Detect which cell encompasses the target text, then output its [X, Y] center coordinate. 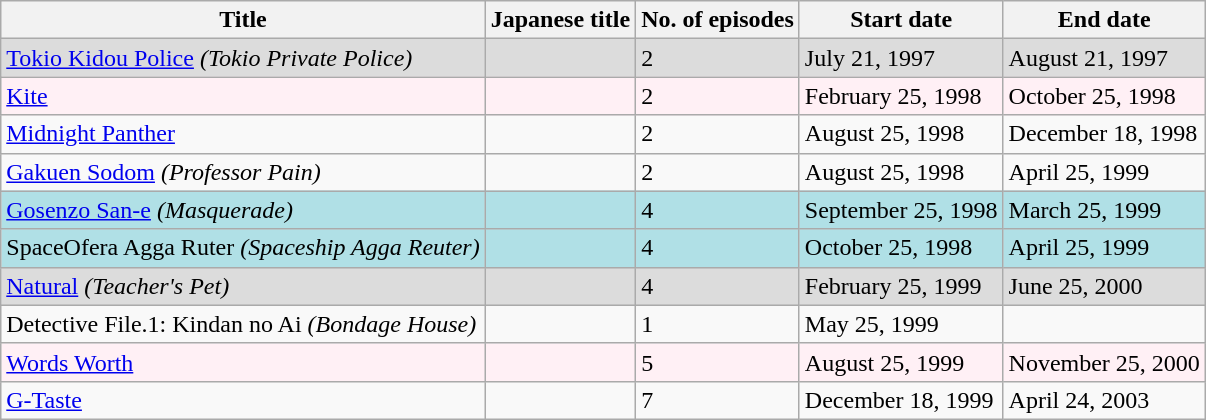
March 25, 1999 [1104, 210]
G-Taste [243, 400]
Japanese title [560, 20]
No. of episodes [718, 20]
SpaceOfera Agga Ruter (Spaceship Agga Reuter) [243, 248]
Gakuen Sodom (Professor Pain) [243, 172]
Gosenzo San-e (Masquerade) [243, 210]
December 18, 1998 [1104, 134]
Words Worth [243, 362]
Title [243, 20]
Tokio Kidou Police (Tokio Private Police) [243, 58]
November 25, 2000 [1104, 362]
February 25, 1999 [901, 286]
May 25, 1999 [901, 324]
April 24, 2003 [1104, 400]
Natural (Teacher's Pet) [243, 286]
July 21, 1997 [901, 58]
Detective File.1: Kindan no Ai (Bondage House) [243, 324]
September 25, 1998 [901, 210]
Midnight Panther [243, 134]
December 18, 1999 [901, 400]
7 [718, 400]
June 25, 2000 [1104, 286]
Kite [243, 96]
End date [1104, 20]
February 25, 1998 [901, 96]
1 [718, 324]
5 [718, 362]
August 21, 1997 [1104, 58]
August 25, 1999 [901, 362]
Start date [901, 20]
